Return [x, y] of the center of cell containing provided text 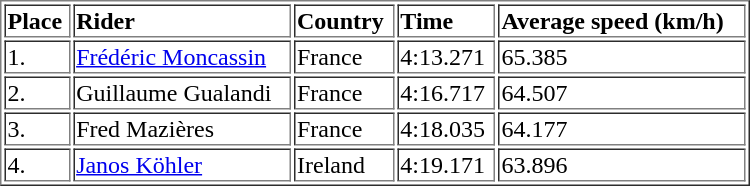
Ireland [344, 164]
Average speed (km/h) [622, 20]
Country [344, 20]
Fred Mazières [182, 128]
Rider [182, 20]
3. [37, 128]
1. [37, 56]
Frédéric Moncassin [182, 56]
Janos Köhler [182, 164]
63.896 [622, 164]
64.507 [622, 92]
2. [37, 92]
4. [37, 164]
4:16.717 [446, 92]
Guillaume Gualandi [182, 92]
4:19.171 [446, 164]
65.385 [622, 56]
4:18.035 [446, 128]
64.177 [622, 128]
Place [37, 20]
4:13.271 [446, 56]
Time [446, 20]
